Extract the (X, Y) coordinate from the center of the cell holding the provided text.  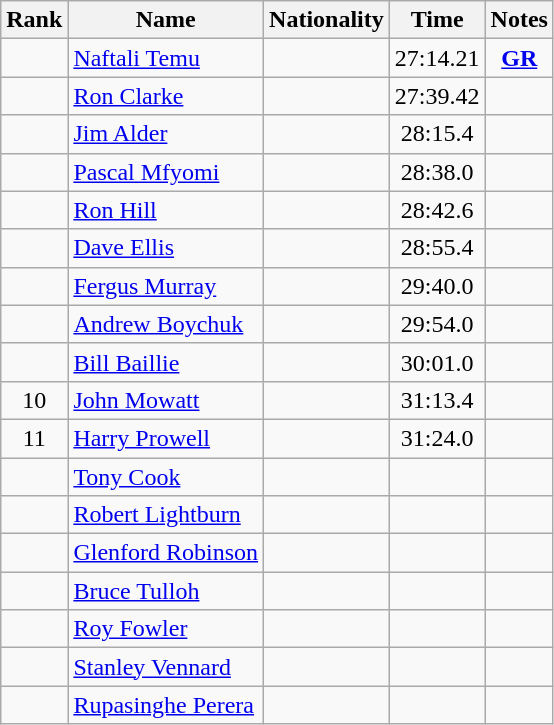
Ron Clarke (166, 96)
Time (437, 20)
28:38.0 (437, 172)
Rank (34, 20)
GR (519, 58)
27:14.21 (437, 58)
Pascal Mfyomi (166, 172)
28:42.6 (437, 210)
Ron Hill (166, 210)
11 (34, 438)
Jim Alder (166, 134)
Notes (519, 20)
29:40.0 (437, 286)
28:55.4 (437, 248)
Dave Ellis (166, 248)
Naftali Temu (166, 58)
Nationality (327, 20)
Bruce Tulloh (166, 591)
10 (34, 400)
29:54.0 (437, 324)
Stanley Vennard (166, 667)
Glenford Robinson (166, 553)
27:39.42 (437, 96)
31:24.0 (437, 438)
Tony Cook (166, 477)
Harry Prowell (166, 438)
Robert Lightburn (166, 515)
31:13.4 (437, 400)
Andrew Boychuk (166, 324)
Fergus Murray (166, 286)
John Mowatt (166, 400)
Rupasinghe Perera (166, 705)
28:15.4 (437, 134)
Name (166, 20)
30:01.0 (437, 362)
Roy Fowler (166, 629)
Bill Baillie (166, 362)
